Output the (x, y) coordinate of the center of the cell containing the given text.  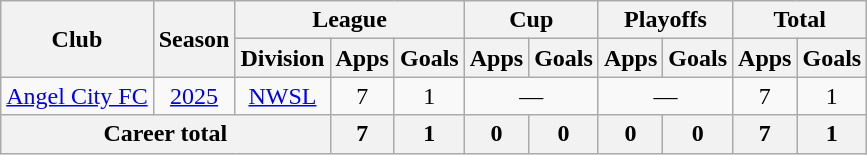
Career total (166, 134)
Angel City FC (77, 96)
Season (194, 39)
2025 (194, 96)
Total (800, 20)
Playoffs (665, 20)
Cup (531, 20)
NWSL (282, 96)
Division (282, 58)
League (350, 20)
Club (77, 39)
